Output the [x, y] coordinate of the center of the cell containing the given text.  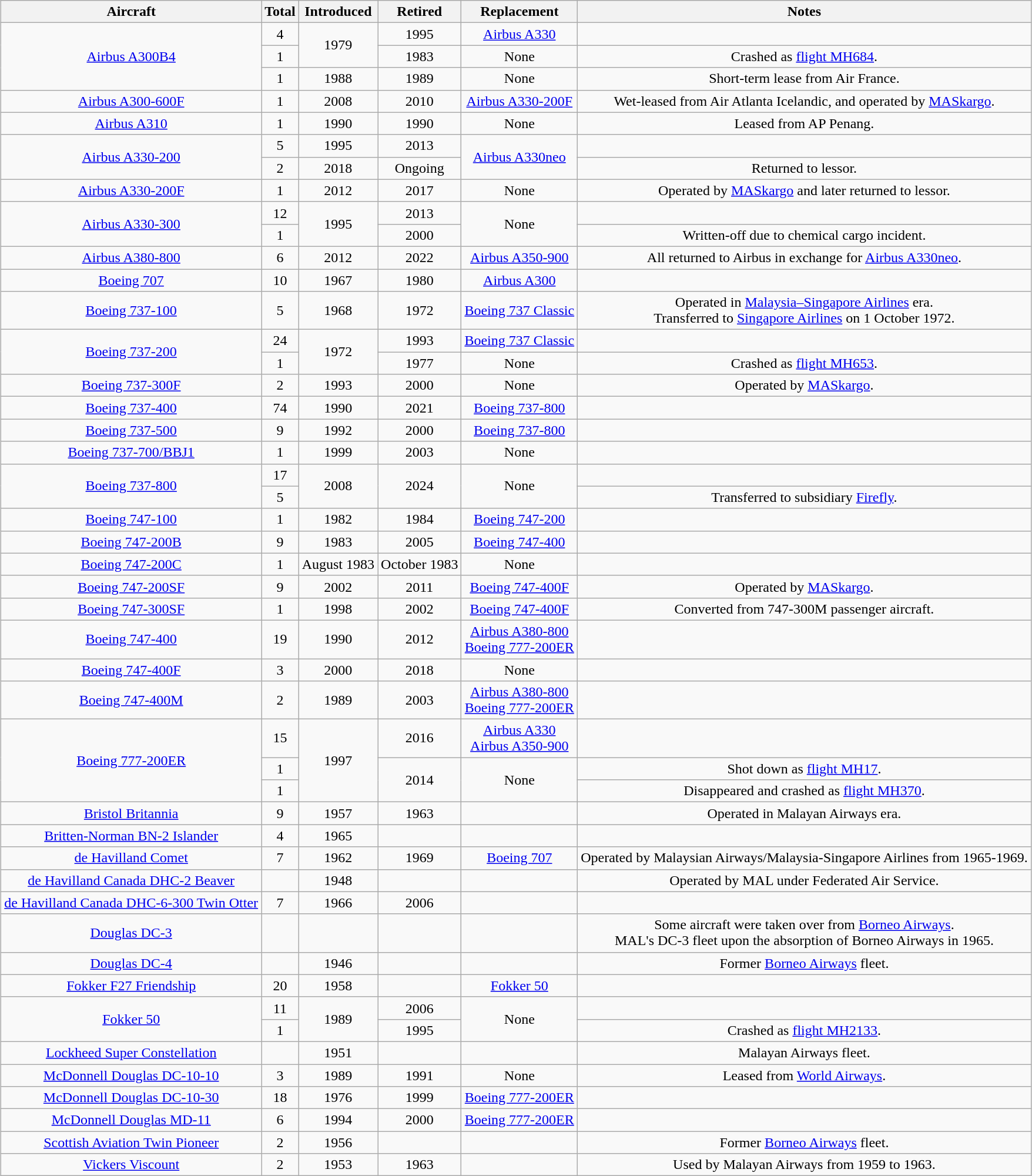
Total [280, 12]
Airbus A380-800 [132, 257]
Crashed as flight MH653. [805, 363]
Written-off due to chemical cargo incident. [805, 235]
1992 [338, 430]
1966 [338, 903]
October 1983 [420, 564]
18 [280, 1098]
Leased from World Airways. [805, 1075]
2005 [420, 542]
McDonnell Douglas DC-10-10 [132, 1075]
Bristol Britannia [132, 813]
Britten-Norman BN-2 Islander [132, 836]
1988 [338, 79]
1969 [420, 858]
Boeing 737-400 [132, 408]
1962 [338, 858]
1977 [420, 363]
Douglas DC-4 [132, 963]
de Havilland Comet [132, 858]
74 [280, 408]
Fokker F27 Friendship [132, 986]
15 [280, 738]
Airbus A330Airbus A350-900 [520, 738]
1965 [338, 836]
1946 [338, 963]
2011 [420, 587]
Ongoing [420, 168]
Airbus A310 [132, 123]
Boeing 747-200C [132, 564]
Wet-leased from Air Atlanta Icelandic, and operated by MASkargo. [805, 101]
Airbus A300B4 [132, 56]
Shot down as flight MH17. [805, 769]
1953 [338, 1165]
Returned to lessor. [805, 168]
All returned to Airbus in exchange for Airbus A330neo. [805, 257]
Airbus A330-200 [132, 157]
Operated by Malaysian Airways/Malaysia-Singapore Airlines from 1965-1969. [805, 858]
Converted from 747-300M passenger aircraft. [805, 609]
1968 [338, 310]
Disappeared and crashed as flight MH370. [805, 791]
Lockheed Super Constellation [132, 1053]
Replacement [520, 12]
Boeing 747-200B [132, 542]
Operated in Malayan Airways era. [805, 813]
Airbus A330 [520, 34]
Boeing 737-700/BBJ1 [132, 453]
Airbus A330-300 [132, 224]
Some aircraft were taken over from Borneo Airways.MAL's DC-3 fleet upon the absorption of Borneo Airways in 1965. [805, 933]
1948 [338, 880]
Boeing 747-300SF [132, 609]
Airbus A300 [520, 280]
1976 [338, 1098]
2021 [420, 408]
12 [280, 213]
Douglas DC-3 [132, 933]
Boeing 747-100 [132, 520]
1982 [338, 520]
de Havilland Canada DHC-2 Beaver [132, 880]
1956 [338, 1143]
August 1983 [338, 564]
1991 [420, 1075]
Scottish Aviation Twin Pioneer [132, 1143]
Retired [420, 12]
Used by Malayan Airways from 1959 to 1963. [805, 1165]
Aircraft [132, 12]
Airbus A300-600F [132, 101]
1980 [420, 280]
Operated in Malaysia–Singapore Airlines era.Transferred to Singapore Airlines on 1 October 1972. [805, 310]
20 [280, 986]
1997 [338, 760]
10 [280, 280]
McDonnell Douglas DC-10-30 [132, 1098]
17 [280, 475]
Notes [805, 12]
Vickers Viscount [132, 1165]
2016 [420, 738]
1984 [420, 520]
2010 [420, 101]
Leased from AP Penang. [805, 123]
2022 [420, 257]
McDonnell Douglas MD-11 [132, 1120]
Boeing 737-500 [132, 430]
1979 [338, 45]
Boeing 747-200SF [132, 587]
Operated by MAL under Federated Air Service. [805, 880]
Transferred to subsidiary Firefly. [805, 497]
de Havilland Canada DHC-6-300 Twin Otter [132, 903]
Crashed as flight MH684. [805, 56]
1998 [338, 609]
Operated by MASkargo and later returned to lessor. [805, 190]
Boeing 737-100 [132, 310]
2014 [420, 780]
1994 [338, 1120]
19 [280, 639]
Short-term lease from Air France. [805, 79]
Boeing 747-200 [520, 520]
2024 [420, 486]
Crashed as flight MH2133. [805, 1030]
Boeing 737-200 [132, 352]
24 [280, 341]
1957 [338, 813]
1958 [338, 986]
11 [280, 1008]
Boeing 737-300F [132, 386]
Airbus A330neo [520, 157]
Introduced [338, 12]
Boeing 747-400M [132, 701]
Malayan Airways fleet. [805, 1053]
1967 [338, 280]
1951 [338, 1053]
Airbus A350-900 [520, 257]
2017 [420, 190]
